Find where the given text appears and provide that cell's center as [x, y] coordinate. 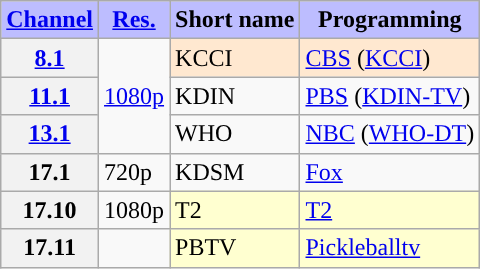
13.1 [50, 134]
KDSM [235, 172]
KDIN [235, 96]
720p [134, 172]
PBTV [235, 248]
Fox [390, 172]
Channel [50, 20]
PBS (KDIN-TV) [390, 96]
11.1 [50, 96]
KCCI [235, 58]
WHO [235, 134]
17.10 [50, 210]
Res. [134, 20]
NBC (WHO-DT) [390, 134]
Pickleballtv [390, 248]
CBS (KCCI) [390, 58]
17.11 [50, 248]
8.1 [50, 58]
17.1 [50, 172]
Short name [235, 20]
Programming [390, 20]
